Pinpoint the cell where the given text exists, returning its (x, y) midpoint coordinate. 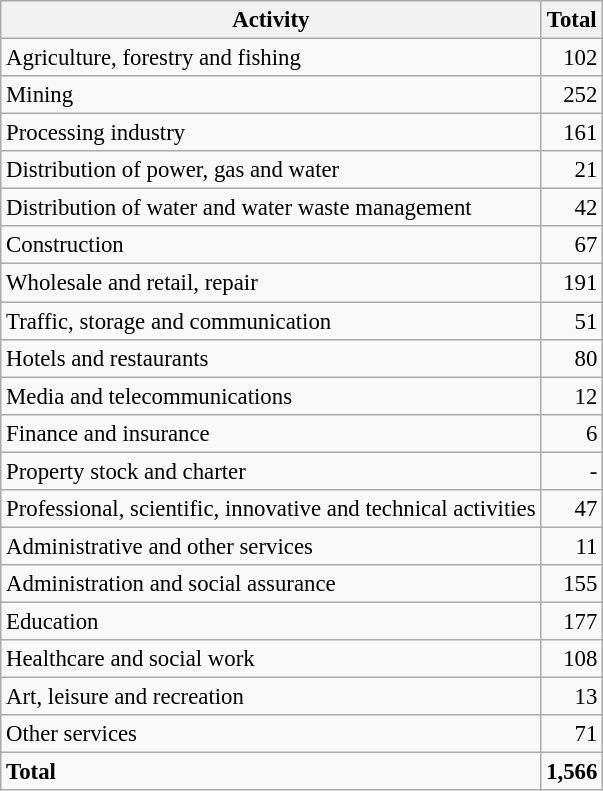
Professional, scientific, innovative and technical activities (271, 509)
- (572, 471)
11 (572, 546)
Media and telecommunications (271, 396)
Wholesale and retail, repair (271, 283)
71 (572, 734)
252 (572, 95)
42 (572, 208)
13 (572, 697)
191 (572, 283)
Education (271, 621)
80 (572, 358)
Property stock and charter (271, 471)
67 (572, 245)
1,566 (572, 772)
Hotels and restaurants (271, 358)
Agriculture, forestry and fishing (271, 58)
Processing industry (271, 133)
Distribution of water and water waste management (271, 208)
Distribution of power, gas and water (271, 170)
Administration and social assurance (271, 584)
Mining (271, 95)
47 (572, 509)
21 (572, 170)
Finance and insurance (271, 433)
155 (572, 584)
51 (572, 321)
Healthcare and social work (271, 659)
Traffic, storage and communication (271, 321)
161 (572, 133)
12 (572, 396)
108 (572, 659)
177 (572, 621)
Activity (271, 20)
102 (572, 58)
Construction (271, 245)
Other services (271, 734)
Art, leisure and recreation (271, 697)
Administrative and other services (271, 546)
6 (572, 433)
